For the text-containing cell, return its midpoint in (x, y) coordinate format. 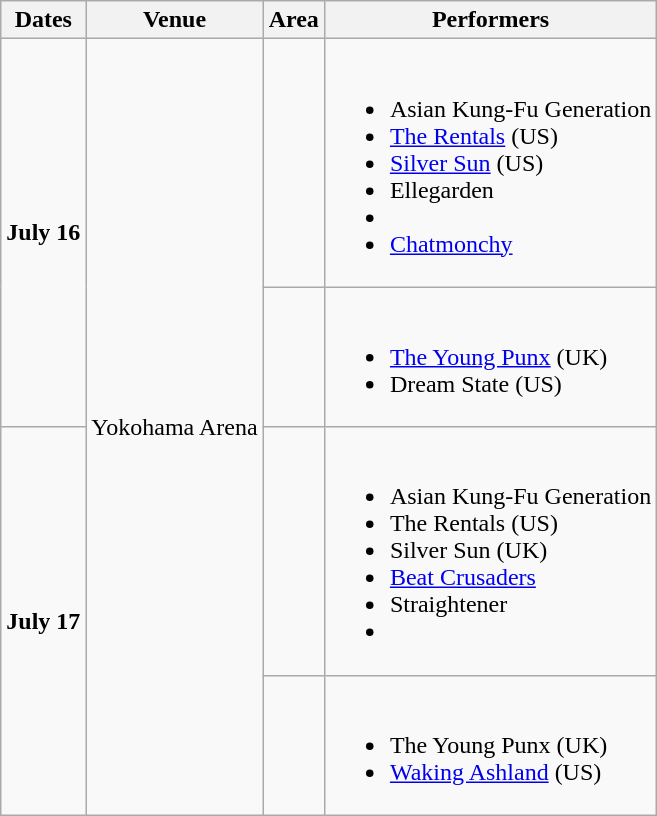
The Young Punx (UK)Dream State (US) (490, 357)
Asian Kung-Fu GenerationThe Rentals (US)Silver Sun (UK)Beat CrusadersStraightener (490, 551)
Performers (490, 20)
July 16 (44, 233)
July 17 (44, 621)
The Young Punx (UK)Waking Ashland (US) (490, 745)
Area (294, 20)
Dates (44, 20)
Yokohama Arena (174, 427)
Venue (174, 20)
Asian Kung-Fu GenerationThe Rentals (US)Silver Sun (US)EllegardenChatmonchy (490, 163)
